Detect which cell encompasses the target text, then output its [x, y] center coordinate. 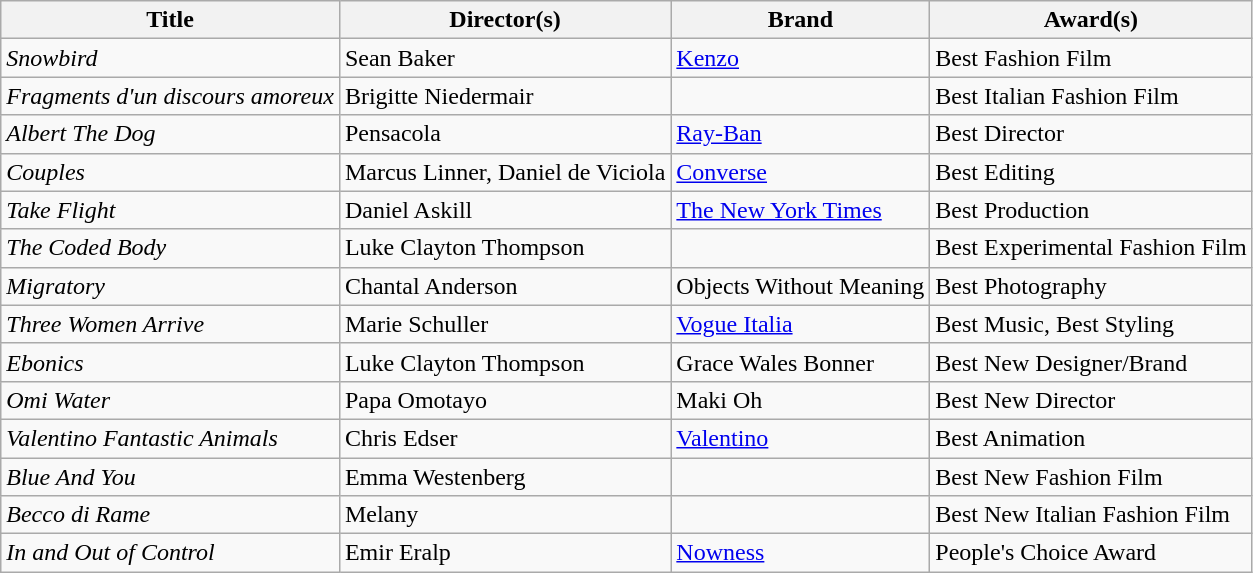
The Coded Body [170, 248]
Snowbird [170, 58]
Albert The Dog [170, 134]
Couples [170, 172]
Emir Eralp [504, 553]
Maki Oh [800, 400]
Becco di Rame [170, 515]
Valentino Fantastic Animals [170, 438]
Brand [800, 20]
Converse [800, 172]
Kenzo [800, 58]
Best Italian Fashion Film [1091, 96]
In and Out of Control [170, 553]
Chris Edser [504, 438]
Objects Without Meaning [800, 286]
Daniel Askill [504, 210]
Chantal Anderson [504, 286]
Valentino [800, 438]
Emma Westenberg [504, 477]
Brigitte Niedermair [504, 96]
Award(s) [1091, 20]
Best Animation [1091, 438]
Best New Italian Fashion Film [1091, 515]
Best Music, Best Styling [1091, 324]
Grace Wales Bonner [800, 362]
Director(s) [504, 20]
Best New Director [1091, 400]
Take Flight [170, 210]
Pensacola [504, 134]
Title [170, 20]
Best Production [1091, 210]
People's Choice Award [1091, 553]
Marie Schuller [504, 324]
Best Fashion Film [1091, 58]
Best Editing [1091, 172]
Ray-Ban [800, 134]
Omi Water [170, 400]
Best Experimental Fashion Film [1091, 248]
Migratory [170, 286]
Best Director [1091, 134]
Blue And You [170, 477]
Sean Baker [504, 58]
Melany [504, 515]
Fragments d'un discours amoreux [170, 96]
Nowness [800, 553]
Three Women Arrive [170, 324]
Papa Omotayo [504, 400]
Best Photography [1091, 286]
Marcus Linner, Daniel de Viciola [504, 172]
Vogue Italia [800, 324]
Ebonics [170, 362]
The New York Times [800, 210]
Best New Designer/Brand [1091, 362]
Best New Fashion Film [1091, 477]
